Identify which cell holds the provided text, then report its [X, Y] central coordinate. 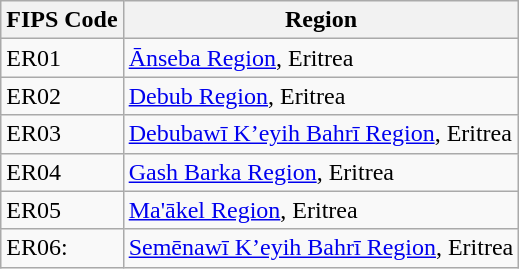
Ānseba Region, Eritrea [321, 58]
ER02 [62, 96]
Semēnawī K’eyih Bahrī Region, Eritrea [321, 248]
Gash Barka Region, Eritrea [321, 172]
ER03 [62, 134]
Region [321, 20]
ER01 [62, 58]
Debubawī K’eyih Bahrī Region, Eritrea [321, 134]
ER06: [62, 248]
ER05 [62, 210]
Debub Region, Eritrea [321, 96]
ER04 [62, 172]
Ma'ākel Region, Eritrea [321, 210]
FIPS Code [62, 20]
